From the cell containing the given text, extract its center point as (X, Y) coordinate. 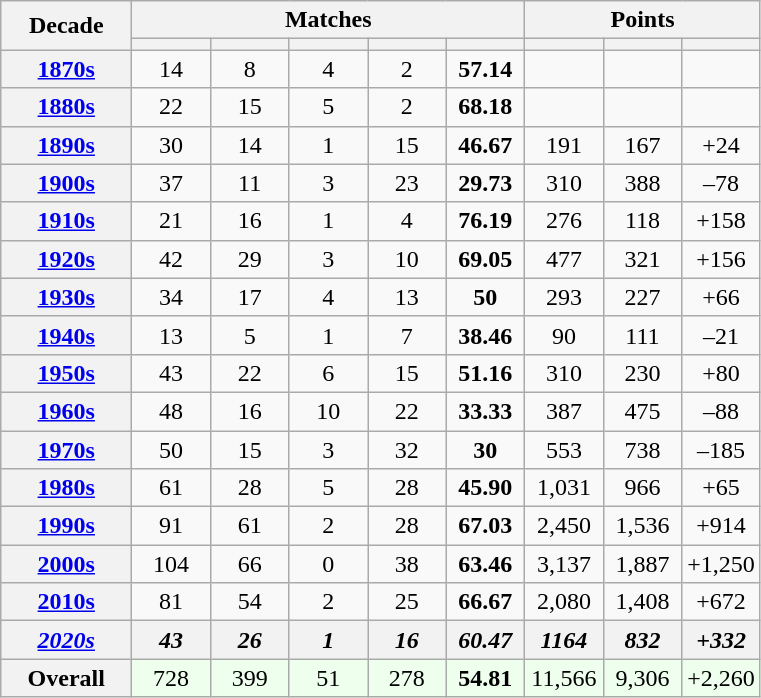
Matches (328, 20)
276 (564, 221)
11 (250, 183)
+1,250 (722, 564)
111 (642, 335)
1,031 (564, 488)
191 (564, 145)
23 (408, 183)
46.67 (486, 145)
167 (642, 145)
2000s (66, 564)
67.03 (486, 526)
54 (250, 602)
477 (564, 259)
17 (250, 297)
11,566 (564, 678)
76.19 (486, 221)
1,536 (642, 526)
81 (172, 602)
+672 (722, 602)
+332 (722, 640)
51.16 (486, 373)
728 (172, 678)
–78 (722, 183)
+66 (722, 297)
+914 (722, 526)
0 (328, 564)
9,306 (642, 678)
66 (250, 564)
2,450 (564, 526)
832 (642, 640)
7 (408, 335)
399 (250, 678)
1980s (66, 488)
–21 (722, 335)
+80 (722, 373)
51 (328, 678)
278 (408, 678)
1,887 (642, 564)
1970s (66, 449)
38 (408, 564)
33.33 (486, 411)
48 (172, 411)
+2,260 (722, 678)
1930s (66, 297)
738 (642, 449)
475 (642, 411)
60.47 (486, 640)
227 (642, 297)
Points (643, 20)
388 (642, 183)
3,137 (564, 564)
1870s (66, 69)
2010s (66, 602)
1164 (564, 640)
37 (172, 183)
–185 (722, 449)
90 (564, 335)
34 (172, 297)
68.18 (486, 107)
29 (250, 259)
1,408 (642, 602)
42 (172, 259)
63.46 (486, 564)
+65 (722, 488)
+156 (722, 259)
1910s (66, 221)
66.67 (486, 602)
118 (642, 221)
57.14 (486, 69)
Decade (66, 26)
91 (172, 526)
+158 (722, 221)
8 (250, 69)
Overall (66, 678)
+24 (722, 145)
1890s (66, 145)
29.73 (486, 183)
104 (172, 564)
230 (642, 373)
387 (564, 411)
966 (642, 488)
2020s (66, 640)
45.90 (486, 488)
1990s (66, 526)
38.46 (486, 335)
69.05 (486, 259)
2,080 (564, 602)
293 (564, 297)
32 (408, 449)
6 (328, 373)
26 (250, 640)
1940s (66, 335)
–88 (722, 411)
1950s (66, 373)
1900s (66, 183)
21 (172, 221)
1880s (66, 107)
54.81 (486, 678)
553 (564, 449)
321 (642, 259)
25 (408, 602)
1920s (66, 259)
1960s (66, 411)
